From the cell containing the given text, extract its center point as (x, y) coordinate. 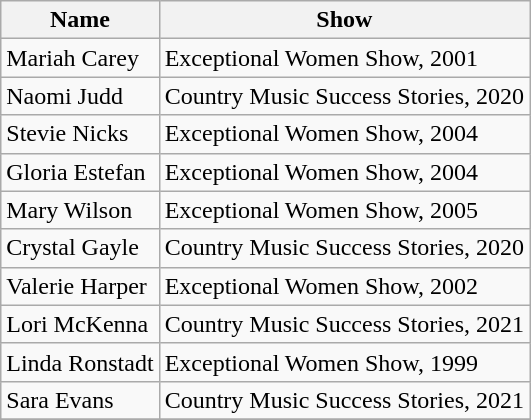
Crystal Gayle (80, 248)
Mariah Carey (80, 58)
Linda Ronstadt (80, 362)
Stevie Nicks (80, 134)
Mary Wilson (80, 210)
Name (80, 20)
Exceptional Women Show, 1999 (344, 362)
Lori McKenna (80, 324)
Show (344, 20)
Exceptional Women Show, 2005 (344, 210)
Exceptional Women Show, 2002 (344, 286)
Sara Evans (80, 400)
Gloria Estefan (80, 172)
Exceptional Women Show, 2001 (344, 58)
Naomi Judd (80, 96)
Valerie Harper (80, 286)
